Find where the given text appears and provide that cell's center as [X, Y] coordinate. 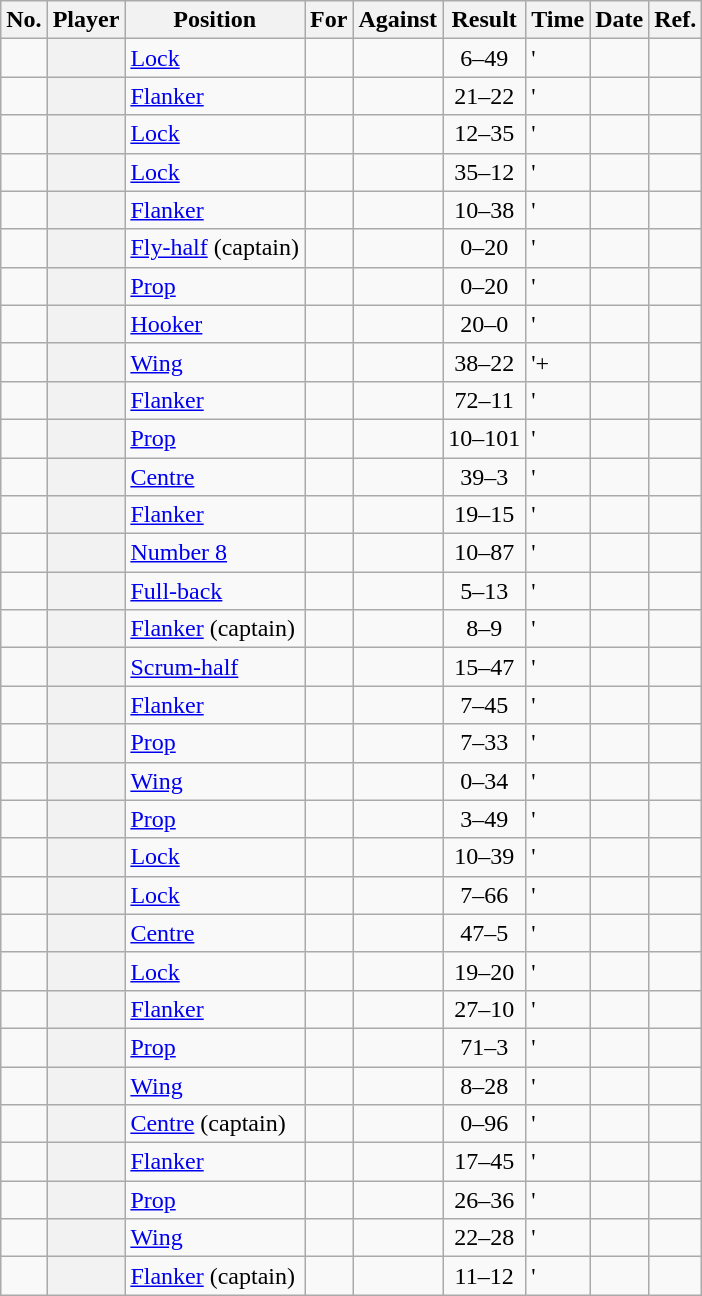
39–3 [484, 477]
10–87 [484, 553]
26–36 [484, 1200]
71–3 [484, 1047]
21–22 [484, 96]
10–39 [484, 857]
10–101 [484, 438]
Result [484, 20]
12–35 [484, 134]
Date [620, 20]
Position [215, 20]
7–66 [484, 895]
27–10 [484, 1009]
35–12 [484, 172]
8–28 [484, 1085]
Full-back [215, 591]
Fly-half (captain) [215, 248]
Hooker [215, 324]
Ref. [676, 20]
'+ [558, 362]
10–38 [484, 210]
72–11 [484, 400]
0–96 [484, 1124]
Player [86, 20]
11–12 [484, 1276]
38–22 [484, 362]
0–34 [484, 781]
3–49 [484, 819]
7–33 [484, 743]
5–13 [484, 591]
Scrum-half [215, 667]
7–45 [484, 705]
For [329, 20]
Time [558, 20]
17–45 [484, 1162]
20–0 [484, 324]
19–20 [484, 971]
22–28 [484, 1238]
15–47 [484, 667]
19–15 [484, 515]
Centre (captain) [215, 1124]
47–5 [484, 933]
No. [24, 20]
6–49 [484, 58]
8–9 [484, 629]
Against [398, 20]
Number 8 [215, 553]
